From the cell containing the given text, extract its center point as (x, y) coordinate. 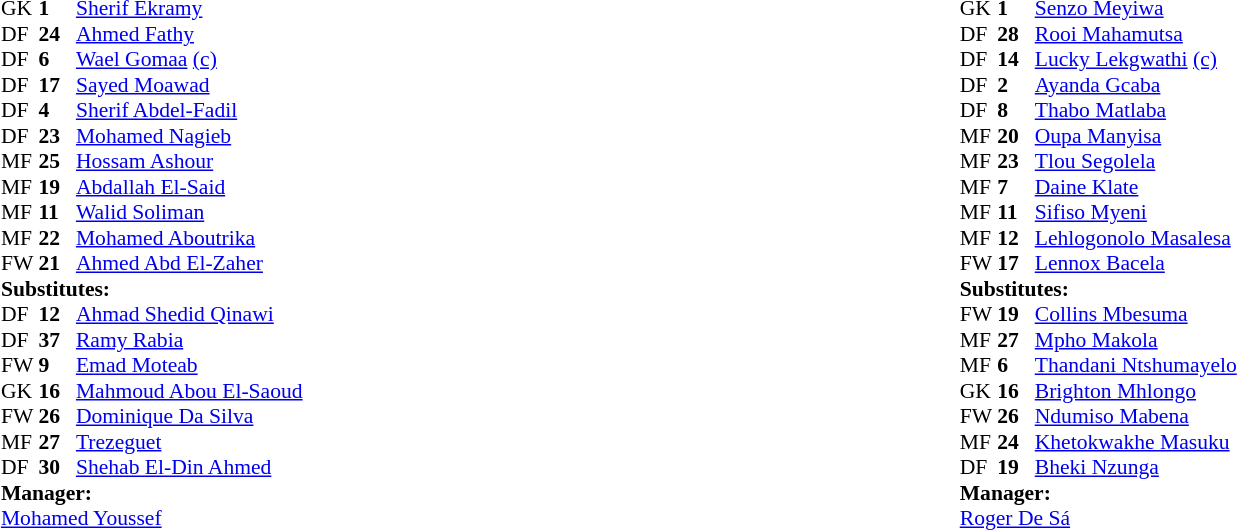
2 (1016, 85)
28 (1016, 34)
Bheki Nzunga (1136, 467)
25 (57, 161)
Tlou Segolela (1136, 161)
7 (1016, 187)
Sifiso Myeni (1136, 213)
Thabo Matlaba (1136, 111)
20 (1016, 136)
Mohamed Aboutrika (190, 238)
8 (1016, 111)
21 (57, 263)
Collins Mbesuma (1136, 315)
Khetokwakhe Masuku (1136, 442)
22 (57, 238)
Lennox Bacela (1136, 263)
14 (1016, 59)
Abdallah El-Said (190, 187)
Ndumiso Mabena (1136, 417)
Lehlogonolo Masalesa (1136, 238)
Brighton Mhlongo (1136, 391)
30 (57, 467)
Ahmad Shedid Qinawi (190, 315)
Sayed Moawad (190, 85)
Emad Moteab (190, 365)
37 (57, 340)
Mohamed Nagieb (190, 136)
Ramy Rabia (190, 340)
Shehab El-Din Ahmed (190, 467)
4 (57, 111)
Hossam Ashour (190, 161)
Ayanda Gcaba (1136, 85)
Trezeguet (190, 442)
Mahmoud Abou El-Saoud (190, 391)
Daine Klate (1136, 187)
Thandani Ntshumayelo (1136, 365)
Oupa Manyisa (1136, 136)
9 (57, 365)
Wael Gomaa (c) (190, 59)
Ahmed Fathy (190, 34)
Ahmed Abd El-Zaher (190, 263)
Rooi Mahamutsa (1136, 34)
Lucky Lekgwathi (c) (1136, 59)
Sherif Abdel-Fadil (190, 111)
Dominique Da Silva (190, 417)
Walid Soliman (190, 213)
Mpho Makola (1136, 340)
